Pinpoint the cell where the given text exists, returning its [X, Y] midpoint coordinate. 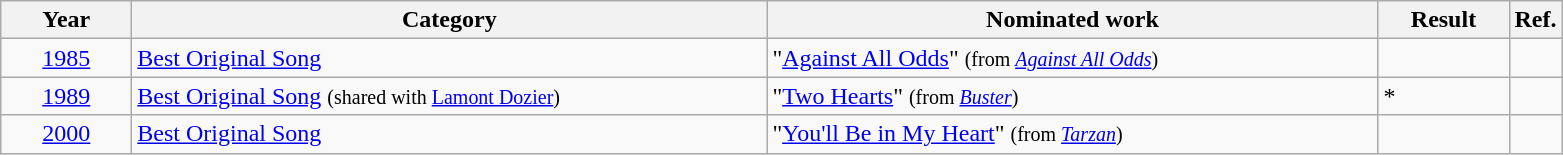
Category [450, 20]
Nominated work [1072, 20]
Year [66, 20]
1989 [66, 96]
"Two Hearts" (from Buster) [1072, 96]
* [1444, 96]
Ref. [1536, 20]
1985 [66, 58]
"Against All Odds" (from Against All Odds) [1072, 58]
2000 [66, 134]
Result [1444, 20]
"You'll Be in My Heart" (from Tarzan) [1072, 134]
Best Original Song (shared with Lamont Dozier) [450, 96]
